Search for the cell housing the specified text and yield its [X, Y] center coordinate. 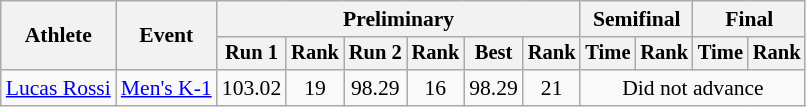
Semifinal [636, 19]
Did not advance [692, 88]
Event [166, 36]
Men's K-1 [166, 88]
Final [749, 19]
Preliminary [399, 19]
21 [552, 88]
Run 1 [252, 54]
103.02 [252, 88]
Athlete [58, 36]
19 [315, 88]
Best [494, 54]
Run 2 [376, 54]
16 [436, 88]
Lucas Rossi [58, 88]
